Search for the cell housing the specified text and yield its (x, y) center coordinate. 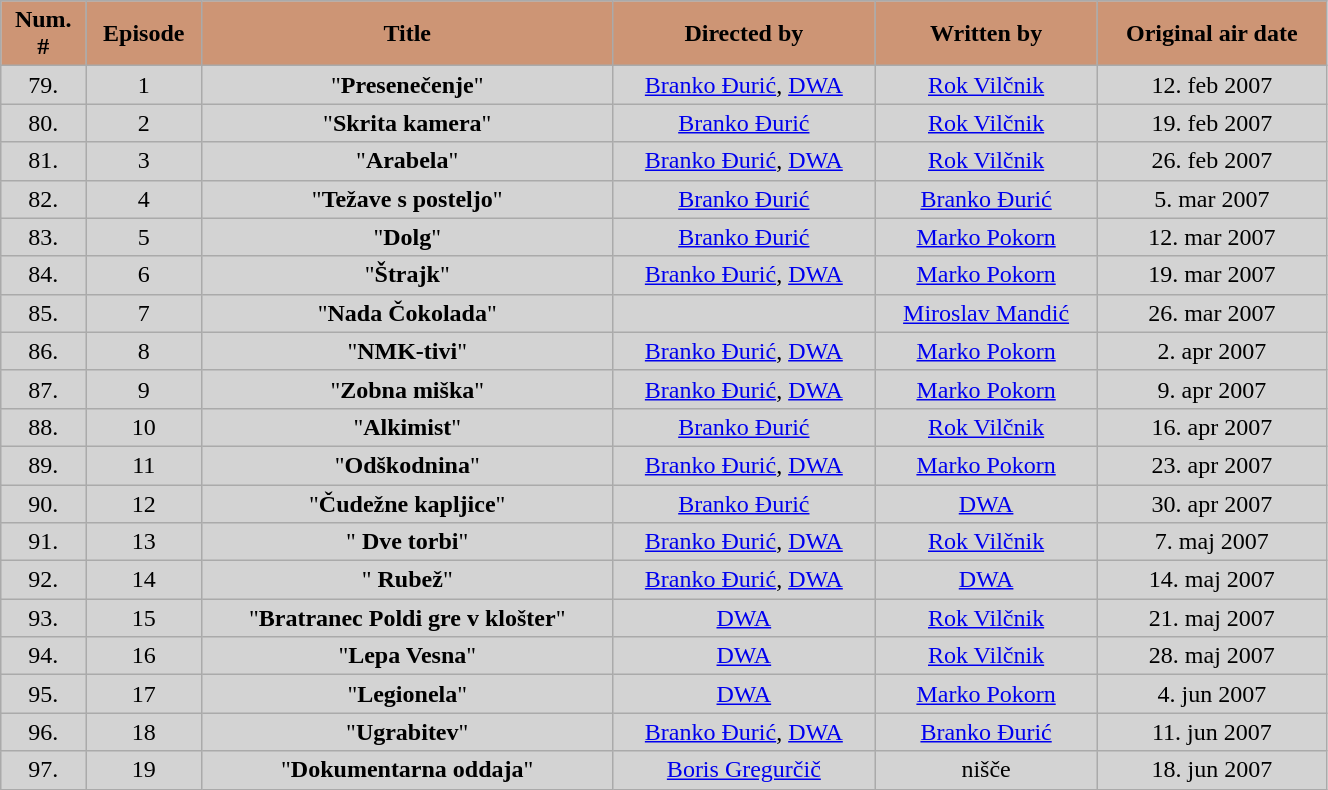
Miroslav Mandić (986, 313)
19. mar 2007 (1212, 275)
18. jun 2007 (1212, 770)
14 (144, 580)
Boris Gregurčič (744, 770)
4. jun 2007 (1212, 694)
"Bratranec Poldi gre v klošter" (408, 618)
2 (144, 123)
6 (144, 275)
8 (144, 351)
30. apr 2007 (1212, 503)
" Rubež" (408, 580)
93. (44, 618)
17 (144, 694)
nišče (986, 770)
16 (144, 656)
Written by (986, 34)
9. apr 2007 (1212, 389)
81. (44, 161)
92. (44, 580)
"Odškodnina" (408, 465)
" Dve torbi" (408, 542)
Title (408, 34)
12. mar 2007 (1212, 237)
"NMK-tivi" (408, 351)
95. (44, 694)
"Težave s posteljo" (408, 199)
83. (44, 237)
"Alkimist" (408, 427)
4 (144, 199)
2. apr 2007 (1212, 351)
21. maj 2007 (1212, 618)
1 (144, 85)
14. maj 2007 (1212, 580)
5 (144, 237)
"Dolg" (408, 237)
10 (144, 427)
"Čudežne kapljice" (408, 503)
"Lepa Vesna" (408, 656)
"Arabela" (408, 161)
90. (44, 503)
9 (144, 389)
Episode (144, 34)
96. (44, 732)
88. (44, 427)
19. feb 2007 (1212, 123)
"Nada Čokolada" (408, 313)
"Štrajk" (408, 275)
15 (144, 618)
"Zobna miška" (408, 389)
79. (44, 85)
"Legionela" (408, 694)
86. (44, 351)
11 (144, 465)
Num.# (44, 34)
Original air date (1212, 34)
16. apr 2007 (1212, 427)
28. maj 2007 (1212, 656)
Directed by (744, 34)
85. (44, 313)
97. (44, 770)
"Skrita kamera" (408, 123)
"Ugrabitev" (408, 732)
87. (44, 389)
18 (144, 732)
5. mar 2007 (1212, 199)
26. mar 2007 (1212, 313)
94. (44, 656)
"Dokumentarna oddaja" (408, 770)
84. (44, 275)
91. (44, 542)
7. maj 2007 (1212, 542)
12 (144, 503)
80. (44, 123)
26. feb 2007 (1212, 161)
11. jun 2007 (1212, 732)
82. (44, 199)
23. apr 2007 (1212, 465)
19 (144, 770)
13 (144, 542)
12. feb 2007 (1212, 85)
"Presenečenje" (408, 85)
3 (144, 161)
89. (44, 465)
7 (144, 313)
